For the text-containing cell, return its midpoint in [X, Y] coordinate format. 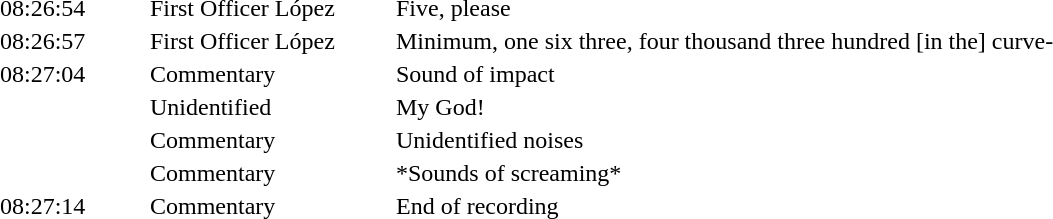
Unidentified [270, 107]
First Officer López [270, 41]
